Output the (x, y) coordinate of the center of the cell containing the given text.  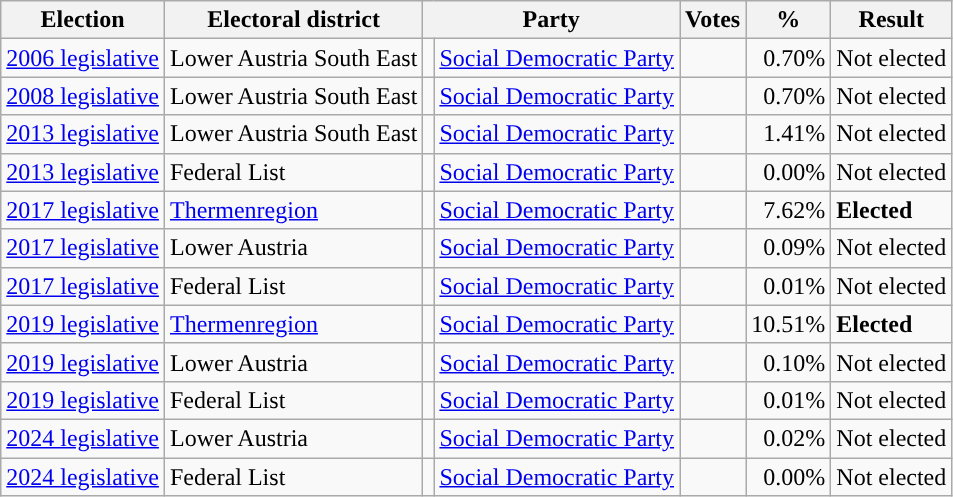
Electoral district (293, 20)
Votes (713, 20)
% (788, 20)
2006 legislative (83, 58)
2008 legislative (83, 96)
Election (83, 20)
10.51% (788, 324)
0.10% (788, 362)
Party (552, 20)
1.41% (788, 134)
0.09% (788, 248)
0.02% (788, 438)
Result (892, 20)
7.62% (788, 210)
